Capture the cell that displays the provided text and extract its (X, Y) central coordinate. 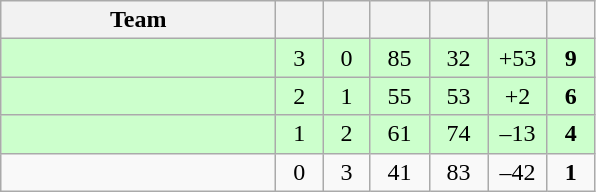
6 (570, 96)
74 (458, 134)
61 (400, 134)
32 (458, 58)
+53 (518, 58)
41 (400, 172)
9 (570, 58)
53 (458, 96)
–42 (518, 172)
85 (400, 58)
+2 (518, 96)
83 (458, 172)
–13 (518, 134)
55 (400, 96)
Team (138, 20)
4 (570, 134)
